Determine the (X, Y) coordinate at the center of the cell enclosing the given text.  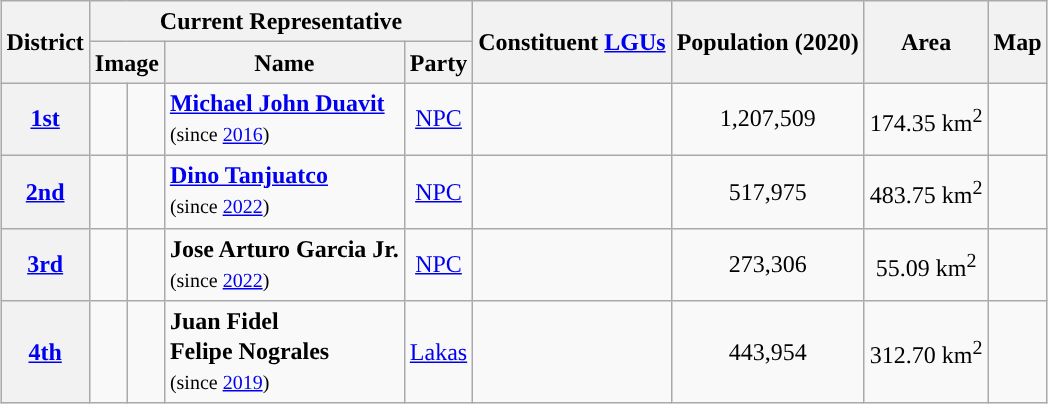
Population (2020) (768, 42)
1st (45, 120)
Area (926, 42)
Current Representative (280, 22)
443,954 (768, 352)
4th (45, 352)
55.09 km2 (926, 264)
483.75 km2 (926, 192)
1,207,509 (768, 120)
3rd (45, 264)
Image (126, 62)
174.35 km2 (926, 120)
District (45, 42)
2nd (45, 192)
Dino Tanjuatco(since 2022) (284, 192)
Constituent LGUs (572, 42)
Party (438, 62)
Lakas (438, 352)
273,306 (768, 264)
Michael John Duavit(since 2016) (284, 120)
517,975 (768, 192)
Name (284, 62)
312.70 km2 (926, 352)
Juan FidelFelipe Nograles(since 2019) (284, 352)
Jose Arturo Garcia Jr.(since 2022) (284, 264)
Map (1018, 42)
